Capture the cell that displays the provided text and extract its (X, Y) central coordinate. 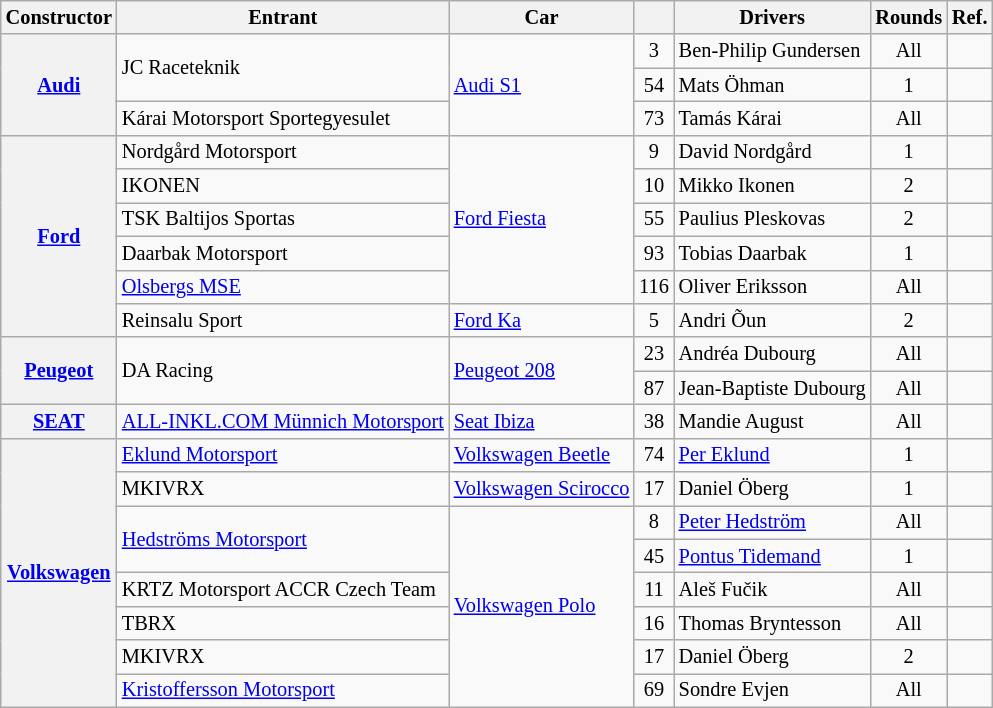
Tobias Daarbak (772, 253)
54 (654, 85)
Ford Ka (542, 320)
Peugeot 208 (542, 370)
Kárai Motorsport Sportegyesulet (283, 118)
KRTZ Motorsport ACCR Czech Team (283, 589)
DA Racing (283, 370)
55 (654, 219)
5 (654, 320)
23 (654, 354)
38 (654, 421)
JC Raceteknik (283, 68)
Audi S1 (542, 84)
Peter Hedström (772, 522)
Audi (59, 84)
Mikko Ikonen (772, 186)
Ben-Philip Gundersen (772, 51)
45 (654, 556)
8 (654, 522)
Reinsalu Sport (283, 320)
Tamás Kárai (772, 118)
Volkswagen Beetle (542, 455)
Hedströms Motorsport (283, 538)
Mandie August (772, 421)
Jean-Baptiste Dubourg (772, 388)
Oliver Eriksson (772, 287)
Ref. (970, 17)
Peugeot (59, 370)
David Nordgård (772, 152)
16 (654, 623)
Ford (59, 236)
Volkswagen Polo (542, 606)
Entrant (283, 17)
Thomas Bryntesson (772, 623)
73 (654, 118)
Pontus Tidemand (772, 556)
Olsbergs MSE (283, 287)
69 (654, 690)
87 (654, 388)
Seat Ibiza (542, 421)
Per Eklund (772, 455)
11 (654, 589)
Andréa Dubourg (772, 354)
93 (654, 253)
IKONEN (283, 186)
74 (654, 455)
Paulius Pleskovas (772, 219)
Eklund Motorsport (283, 455)
Rounds (908, 17)
10 (654, 186)
Kristoffersson Motorsport (283, 690)
Volkswagen (59, 572)
Andri Õun (772, 320)
Ford Fiesta (542, 219)
Car (542, 17)
Sondre Evjen (772, 690)
116 (654, 287)
Constructor (59, 17)
Volkswagen Scirocco (542, 489)
Aleš Fučik (772, 589)
Daarbak Motorsport (283, 253)
TBRX (283, 623)
SEAT (59, 421)
Drivers (772, 17)
9 (654, 152)
TSK Baltijos Sportas (283, 219)
Mats Öhman (772, 85)
ALL-INKL.COM Münnich Motorsport (283, 421)
Nordgård Motorsport (283, 152)
3 (654, 51)
